Return [x, y] of the center of cell containing provided text 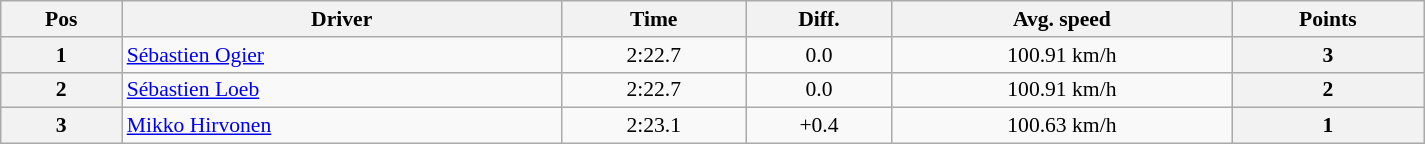
Diff. [819, 19]
Sébastien Loeb [342, 90]
+0.4 [819, 126]
Driver [342, 19]
Mikko Hirvonen [342, 126]
2:23.1 [654, 126]
Sébastien Ogier [342, 55]
Avg. speed [1062, 19]
Time [654, 19]
Pos [62, 19]
100.63 km/h [1062, 126]
Points [1328, 19]
